Return the (X, Y) coordinate for the center point of the cell that contains the specified text.  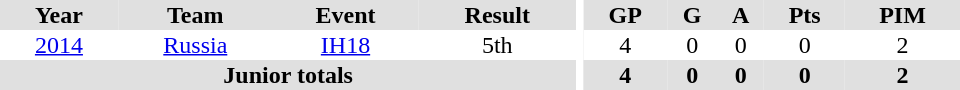
Event (346, 15)
Junior totals (288, 75)
Team (196, 15)
5th (497, 45)
Russia (196, 45)
PIM (902, 15)
GP (625, 15)
Pts (804, 15)
G (692, 15)
A (740, 15)
Result (497, 15)
2014 (59, 45)
IH18 (346, 45)
Year (59, 15)
